From the cell containing the given text, extract its center point as [x, y] coordinate. 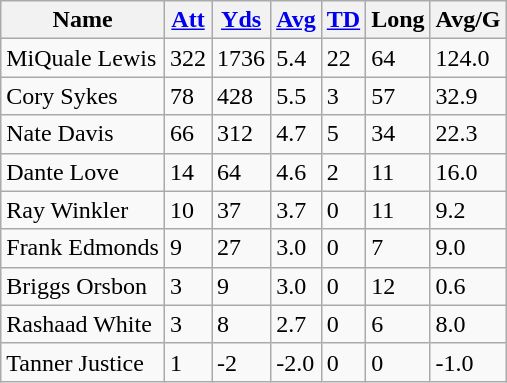
7 [398, 248]
34 [398, 134]
428 [242, 96]
-1.0 [468, 362]
14 [188, 172]
5 [343, 134]
2 [343, 172]
Rashaad White [83, 324]
1 [188, 362]
Frank Edmonds [83, 248]
27 [242, 248]
124.0 [468, 58]
Briggs Orsbon [83, 286]
Avg/G [468, 20]
6 [398, 324]
TD [343, 20]
78 [188, 96]
-2 [242, 362]
12 [398, 286]
Nate Davis [83, 134]
66 [188, 134]
22.3 [468, 134]
Yds [242, 20]
10 [188, 210]
1736 [242, 58]
22 [343, 58]
5.4 [296, 58]
Dante Love [83, 172]
4.6 [296, 172]
MiQuale Lewis [83, 58]
9.2 [468, 210]
312 [242, 134]
Name [83, 20]
16.0 [468, 172]
8 [242, 324]
32.9 [468, 96]
322 [188, 58]
Cory Sykes [83, 96]
57 [398, 96]
9.0 [468, 248]
37 [242, 210]
Long [398, 20]
3.7 [296, 210]
2.7 [296, 324]
Att [188, 20]
0.6 [468, 286]
Avg [296, 20]
8.0 [468, 324]
5.5 [296, 96]
4.7 [296, 134]
Tanner Justice [83, 362]
Ray Winkler [83, 210]
-2.0 [296, 362]
